Locate the cell with the specified text and output its (X, Y) center coordinate. 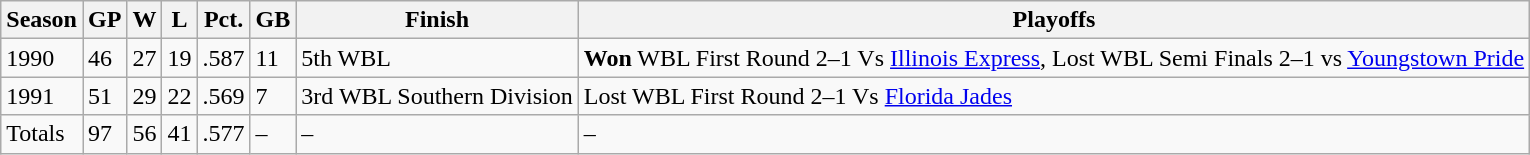
29 (144, 96)
19 (180, 58)
56 (144, 134)
1990 (42, 58)
27 (144, 58)
1991 (42, 96)
11 (273, 58)
51 (104, 96)
L (180, 20)
GB (273, 20)
3rd WBL Southern Division (437, 96)
.569 (224, 96)
GP (104, 20)
Playoffs (1054, 20)
41 (180, 134)
.577 (224, 134)
W (144, 20)
Won WBL First Round 2–1 Vs Illinois Express, Lost WBL Semi Finals 2–1 vs Youngstown Pride (1054, 58)
.587 (224, 58)
Lost WBL First Round 2–1 Vs Florida Jades (1054, 96)
Season (42, 20)
7 (273, 96)
5th WBL (437, 58)
Pct. (224, 20)
Totals (42, 134)
22 (180, 96)
97 (104, 134)
Finish (437, 20)
46 (104, 58)
